Pinpoint the cell where the given text exists, returning its [x, y] midpoint coordinate. 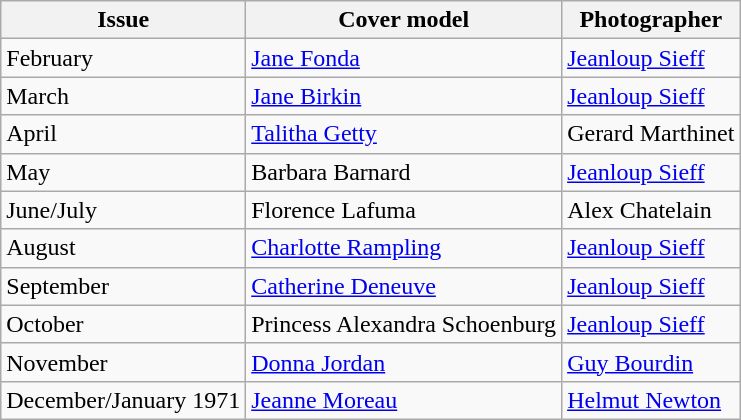
Issue [124, 20]
Barbara Barnard [404, 172]
February [124, 58]
March [124, 96]
November [124, 362]
Jane Birkin [404, 96]
June/July [124, 210]
Guy Bourdin [651, 362]
Jane Fonda [404, 58]
Talitha Getty [404, 134]
Helmut Newton [651, 400]
Charlotte Rampling [404, 248]
Florence Lafuma [404, 210]
Jeanne Moreau [404, 400]
Catherine Deneuve [404, 286]
April [124, 134]
September [124, 286]
May [124, 172]
December/January 1971 [124, 400]
Alex Chatelain [651, 210]
Cover model [404, 20]
Gerard Marthinet [651, 134]
Donna Jordan [404, 362]
August [124, 248]
Princess Alexandra Schoenburg [404, 324]
October [124, 324]
Photographer [651, 20]
